Detect which cell encompasses the target text, then output its (X, Y) center coordinate. 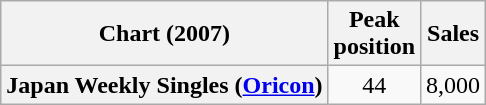
Sales (454, 34)
8,000 (454, 85)
Japan Weekly Singles (Oricon) (164, 85)
44 (374, 85)
Peakposition (374, 34)
Chart (2007) (164, 34)
